Return [X, Y] of the center of cell containing provided text 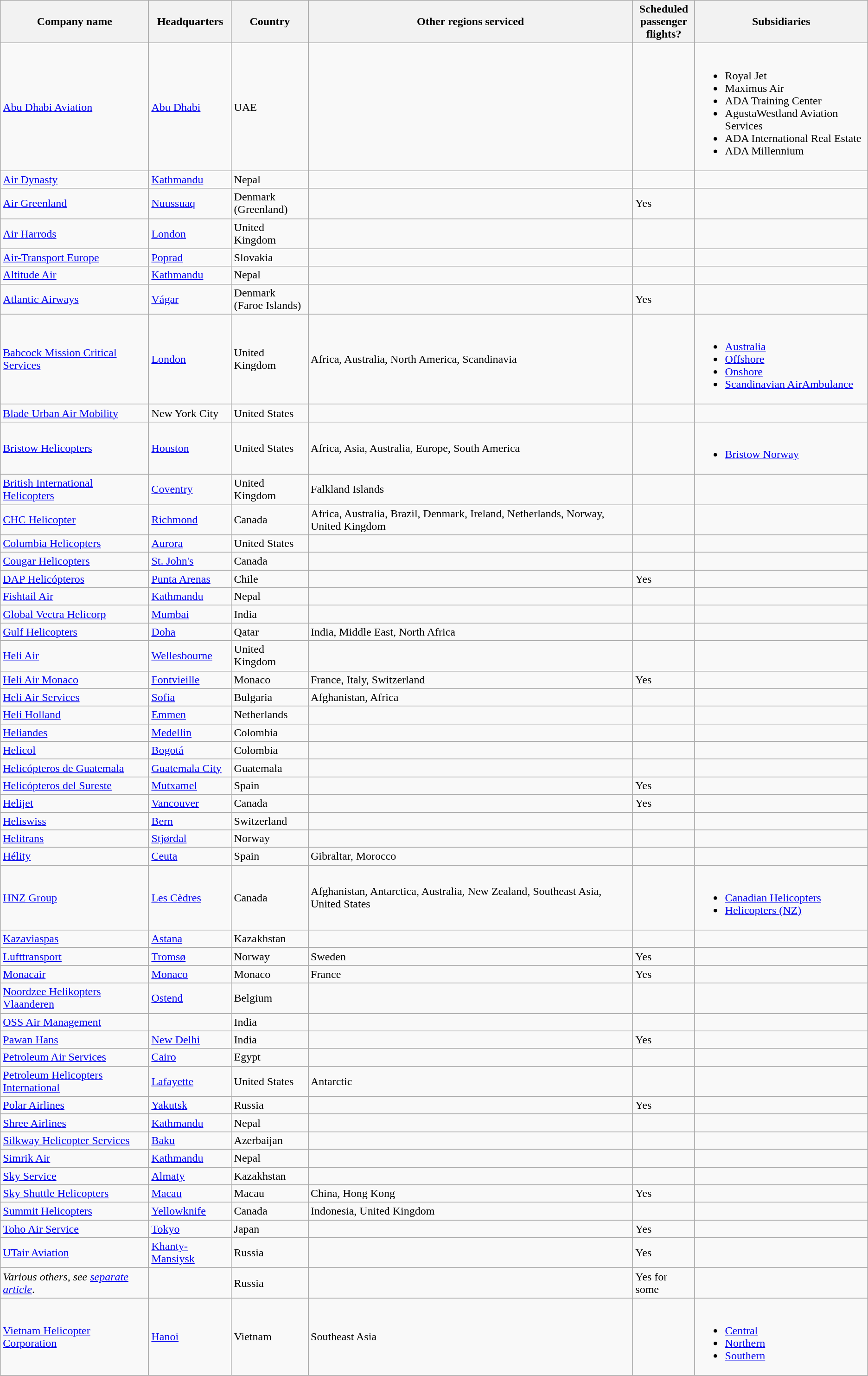
New York City [190, 413]
Bristow Helicopters [75, 448]
Poprad [190, 257]
Babcock Mission Critical Services [75, 359]
Subsidiaries [781, 22]
Summit Helicopters [75, 1211]
Ceuta [190, 856]
UTair Aviation [75, 1253]
Sky Shuttle Helicopters [75, 1194]
Petroleum Helicopters International [75, 1081]
Guatemala [270, 768]
Houston [190, 448]
Headquarters [190, 22]
Hélity [75, 856]
Falkland Islands [470, 489]
Noordzee Helikopters Vlaanderen [75, 998]
Lafayette [190, 1081]
Denmark(Greenland) [270, 203]
Coventry [190, 489]
Yellowknife [190, 1211]
Yakutsk [190, 1105]
Afghanistan, Antarctica, Australia, New Zealand, Southeast Asia, United States [470, 898]
Company name [75, 22]
Fontvieille [190, 680]
Royal JetMaximus AirADA Training CenterAgustaWestland Aviation ServicesADA International Real EstateADA Millennium [781, 107]
Mutxamel [190, 785]
Sweden [470, 957]
Southeast Asia [470, 1337]
Heli Holland [75, 715]
Doha [190, 632]
Antarctic [470, 1081]
Polar Airlines [75, 1105]
Mumbai [190, 614]
Helicol [75, 750]
Azerbaijan [270, 1140]
Wellesbourne [190, 656]
Bulgaria [270, 697]
Egypt [270, 1057]
Air Harrods [75, 234]
St. John's [190, 561]
Monacair [75, 974]
Helijet [75, 803]
Punta Arenas [190, 579]
Aurora [190, 544]
Heli Air Monaco [75, 680]
Les Cèdres [190, 898]
Chile [270, 579]
Global Vectra Helicorp [75, 614]
Heliswiss [75, 821]
France [470, 974]
Shree Airlines [75, 1123]
British International Helicopters [75, 489]
Stjørdal [190, 839]
Emmen [190, 715]
Helitrans [75, 839]
Hanoi [190, 1337]
Abu Dhabi Aviation [75, 107]
Abu Dhabi [190, 107]
Cougar Helicopters [75, 561]
Air Greenland [75, 203]
Tokyo [190, 1229]
Air-Transport Europe [75, 257]
Other regions serviced [470, 22]
Sky Service [75, 1176]
Kazaviaspas [75, 939]
France, Italy, Switzerland [470, 680]
Heli Air [75, 656]
Medellin [190, 733]
Tromsø [190, 957]
Vietnam [270, 1337]
Heliandes [75, 733]
Lufttransport [75, 957]
Netherlands [270, 715]
Vancouver [190, 803]
Country [270, 22]
Afghanistan, Africa [470, 697]
CentralNorthernSouthern [781, 1337]
Vágar [190, 299]
Columbia Helicopters [75, 544]
Simrik Air [75, 1158]
AustraliaOffshoreOnshoreScandinavian AirAmbulance [781, 359]
UAE [270, 107]
Denmark(Faroe Islands) [270, 299]
Guatemala City [190, 768]
Baku [190, 1140]
Helicópteros de Guatemala [75, 768]
Helicópteros del Sureste [75, 785]
Gulf Helicopters [75, 632]
Air Dynasty [75, 180]
Silkway Helicopter Services [75, 1140]
Fishtail Air [75, 597]
Africa, Australia, Brazil, Denmark, Ireland, Netherlands, Norway, United Kingdom [470, 520]
Bogotá [190, 750]
Astana [190, 939]
Toho Air Service [75, 1229]
Atlantic Airways [75, 299]
Altitude Air [75, 275]
India, Middle East, North Africa [470, 632]
Gibraltar, Morocco [470, 856]
Nuussuaq [190, 203]
Vietnam Helicopter Corporation [75, 1337]
HNZ Group [75, 898]
Sofia [190, 697]
Various others, see separate article. [75, 1283]
OSS Air Management [75, 1022]
Ostend [190, 998]
New Delhi [190, 1040]
Japan [270, 1229]
Yes for some [664, 1283]
Belgium [270, 998]
Heli Air Services [75, 697]
Almaty [190, 1176]
Richmond [190, 520]
Pawan Hans [75, 1040]
Scheduledpassengerflights? [664, 22]
Slovakia [270, 257]
Blade Urban Air Mobility [75, 413]
Qatar [270, 632]
Petroleum Air Services [75, 1057]
Bristow Norway [781, 448]
Bern [190, 821]
Switzerland [270, 821]
Cairo [190, 1057]
Khanty-Mansiysk [190, 1253]
Canadian HelicoptersHelicopters (NZ) [781, 898]
Indonesia, United Kingdom [470, 1211]
DAP Helicópteros [75, 579]
Africa, Asia, Australia, Europe, South America [470, 448]
CHC Helicopter [75, 520]
China, Hong Kong [470, 1194]
Africa, Australia, North America, Scandinavia [470, 359]
